Find where the given text appears and provide that cell's center as (X, Y) coordinate. 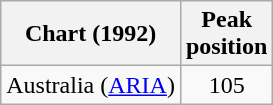
Peakposition (226, 34)
105 (226, 85)
Chart (1992) (91, 34)
Australia (ARIA) (91, 85)
